Capture the cell that displays the provided text and extract its (X, Y) central coordinate. 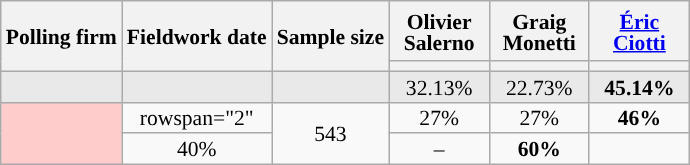
Graig Monetti (539, 31)
46% (639, 118)
60% (539, 150)
543 (330, 133)
32.13% (439, 86)
Sample size (330, 36)
40% (197, 150)
Polling firm (62, 36)
45.14% (639, 86)
– (439, 150)
Olivier Salerno (439, 31)
Éric Ciotti (639, 31)
Fieldwork date (197, 36)
22.73% (539, 86)
rowspan="2" (197, 118)
